Scan for the cell matching the given text and deliver its [x, y] coordinate at center. 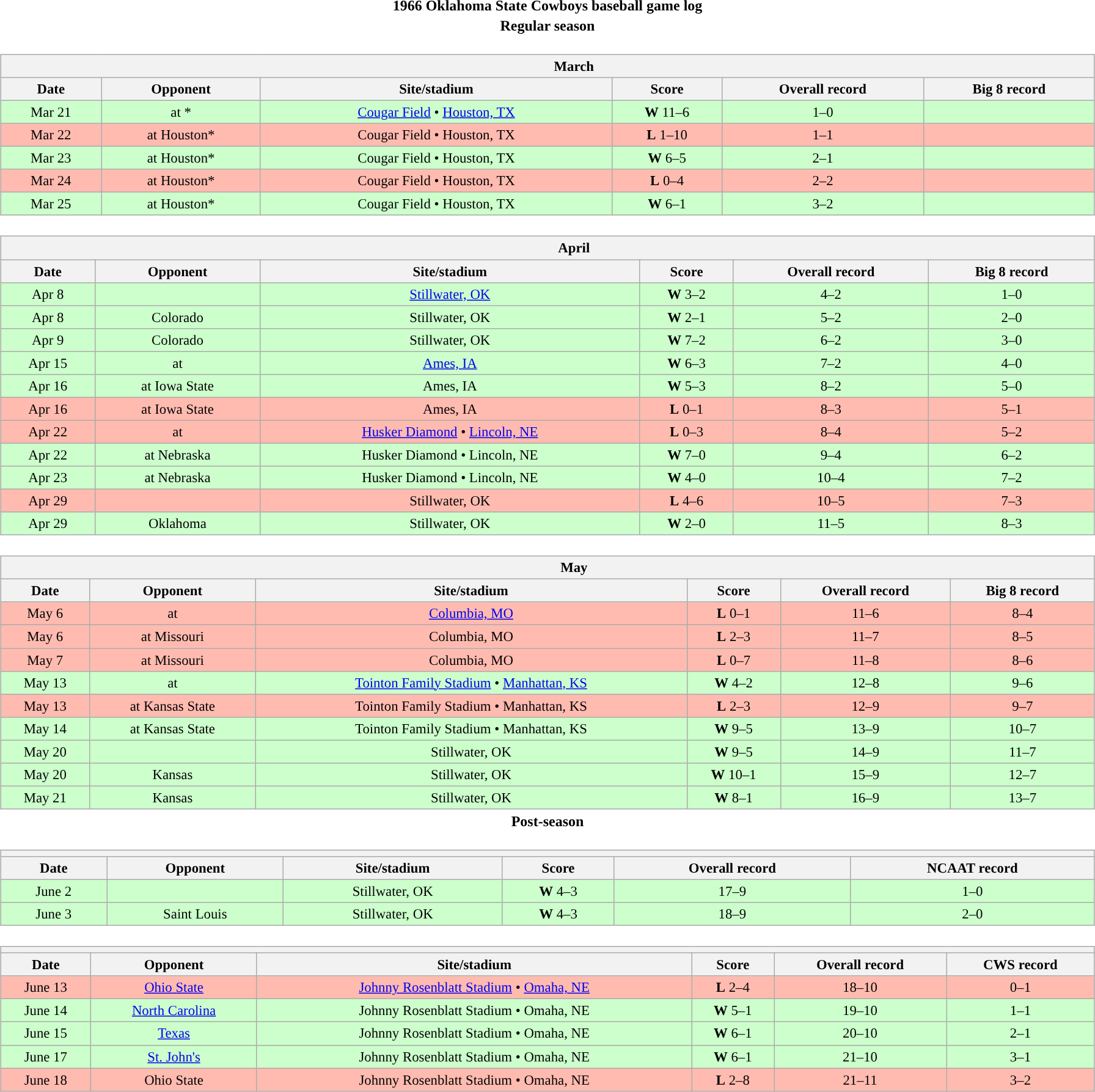
10–5 [831, 500]
2–2 [822, 181]
W 5–3 [686, 386]
15–9 [865, 774]
11–6 [865, 614]
L 1–10 [667, 135]
St. John's [174, 1057]
W 4–2 [733, 683]
North Carolina [174, 1011]
W 6–5 [667, 158]
June 14 [46, 1011]
L 0–4 [667, 181]
20–10 [860, 1033]
L 0–3 [686, 432]
W 2–0 [686, 524]
4–0 [1012, 363]
18–10 [860, 988]
W 7–2 [686, 340]
3–0 [1012, 340]
NCAAT record [972, 868]
9–4 [831, 455]
June 17 [46, 1057]
W 3–2 [686, 294]
12–7 [1022, 774]
L 0–7 [733, 659]
12–8 [865, 683]
8–5 [1022, 637]
Oklahoma [178, 524]
Mar 23 [51, 158]
Mar 24 [51, 181]
10–4 [831, 478]
June 2 [54, 891]
W 5–1 [733, 1011]
8–6 [1022, 659]
W 7–0 [686, 455]
Mar 21 [51, 112]
W 4–0 [686, 478]
L 2–8 [733, 1080]
16–9 [865, 797]
at * [181, 112]
June 13 [46, 988]
W 2–1 [686, 317]
Mar 22 [51, 135]
4–2 [831, 294]
L 4–6 [686, 500]
April [547, 248]
W 8–1 [733, 797]
8–2 [831, 386]
W 10–1 [733, 774]
May 14 [45, 728]
Apr 15 [48, 363]
21–10 [860, 1057]
10–7 [1022, 728]
May 21 [45, 797]
9–6 [1022, 683]
W 11–6 [667, 112]
3–1 [1020, 1057]
May [547, 568]
9–7 [1022, 706]
14–9 [865, 752]
March [547, 66]
19–10 [860, 1011]
W 6–3 [686, 363]
7–3 [1012, 500]
CWS record [1020, 965]
11–8 [865, 659]
Texas [174, 1033]
Saint Louis [196, 914]
L 2–4 [733, 988]
18–9 [732, 914]
June 15 [46, 1033]
5–0 [1012, 386]
17–9 [732, 891]
5–1 [1012, 409]
11–5 [831, 524]
Mar 25 [51, 204]
12–9 [865, 706]
Apr 23 [48, 478]
Apr 9 [48, 340]
June 3 [54, 914]
0–1 [1020, 988]
13–9 [865, 728]
13–7 [1022, 797]
May 7 [45, 659]
June 18 [46, 1080]
21–11 [860, 1080]
